Scan for the cell matching the given text and deliver its (x, y) coordinate at center. 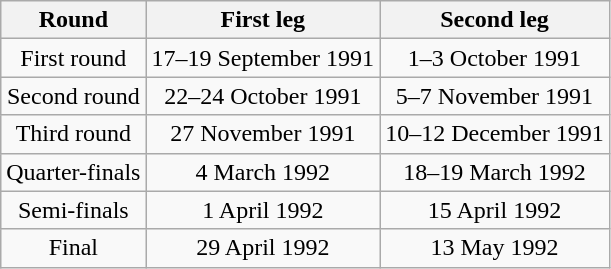
Second round (74, 96)
4 March 1992 (263, 172)
Final (74, 248)
1–3 October 1991 (495, 58)
27 November 1991 (263, 134)
29 April 1992 (263, 248)
Third round (74, 134)
First round (74, 58)
Round (74, 20)
Quarter-finals (74, 172)
10–12 December 1991 (495, 134)
First leg (263, 20)
17–19 September 1991 (263, 58)
1 April 1992 (263, 210)
Second leg (495, 20)
22–24 October 1991 (263, 96)
18–19 March 1992 (495, 172)
15 April 1992 (495, 210)
5–7 November 1991 (495, 96)
13 May 1992 (495, 248)
Semi-finals (74, 210)
